Extract the [X, Y] coordinate from the center of the cell holding the provided text.  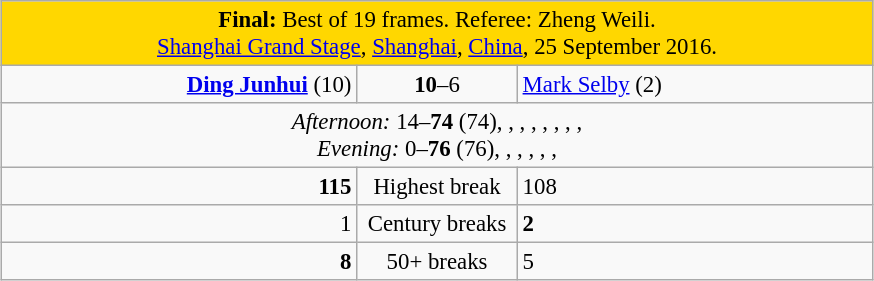
1 [179, 224]
Mark Selby (2) [695, 85]
Highest break [438, 187]
Afternoon: 14–74 (74), , , , , , , , Evening: 0–76 (76), , , , , , [437, 136]
115 [179, 187]
10–6 [438, 85]
50+ breaks [438, 262]
Final: Best of 19 frames. Referee: Zheng Weili.Shanghai Grand Stage, Shanghai, China, 25 September 2016. [437, 34]
8 [179, 262]
Ding Junhui (10) [179, 85]
Century breaks [438, 224]
2 [695, 224]
108 [695, 187]
5 [695, 262]
